Return [X, Y] of the center of cell containing provided text 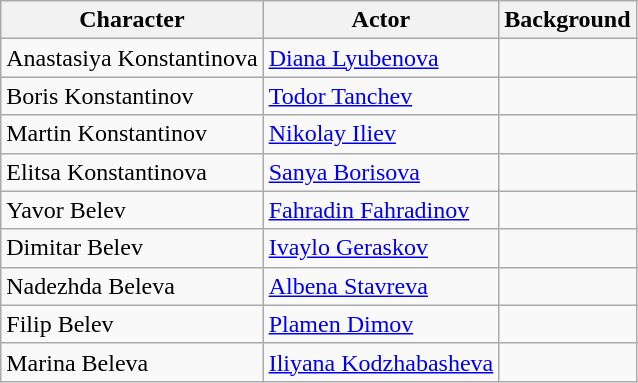
Yavor Belev [132, 210]
Actor [381, 20]
Plamen Dimov [381, 324]
Fahradin Fahradinov [381, 210]
Elitsa Konstantinova [132, 172]
Background [568, 20]
Dimitar Belev [132, 248]
Sanya Borisova [381, 172]
Diana Lyubenova [381, 58]
Filip Belev [132, 324]
Anastasiya Konstantinova [132, 58]
Nadezhda Beleva [132, 286]
Iliyana Kodzhabasheva [381, 362]
Nikolay Iliev [381, 134]
Boris Konstantinov [132, 96]
Marina Beleva [132, 362]
Character [132, 20]
Ivaylo Geraskov [381, 248]
Albena Stavreva [381, 286]
Martin Konstantinov [132, 134]
Todor Tanchev [381, 96]
